Scan for the cell matching the given text and deliver its (x, y) coordinate at center. 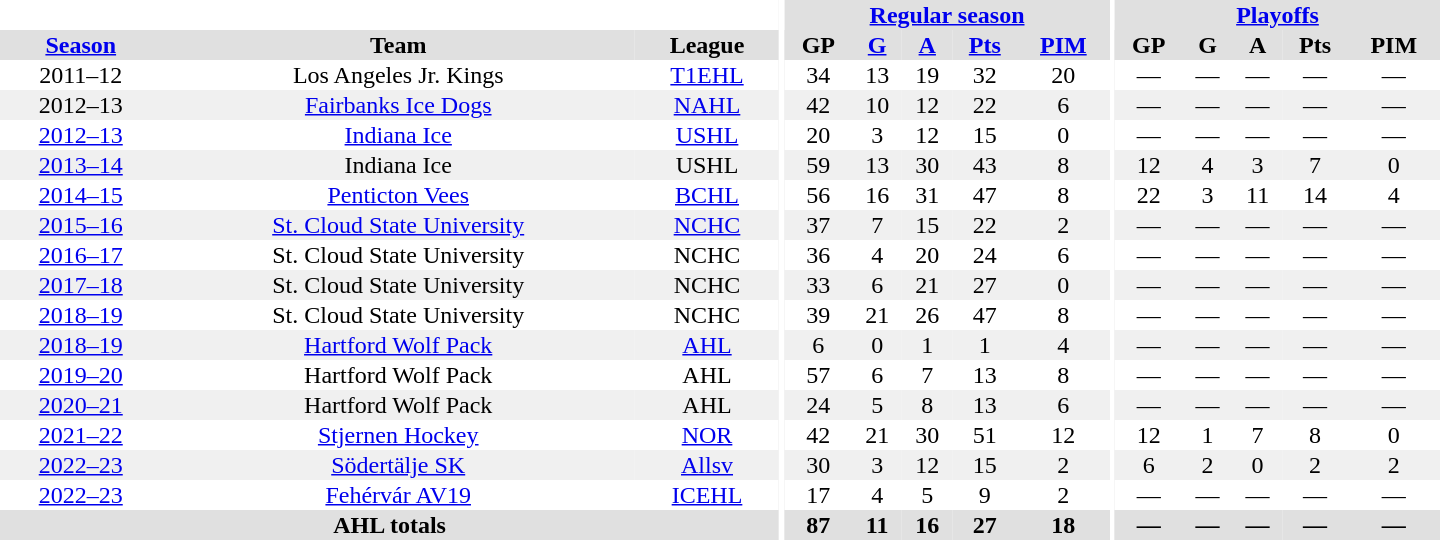
Södertälje SK (398, 465)
43 (984, 165)
9 (984, 495)
2014–15 (81, 195)
19 (927, 75)
39 (818, 315)
17 (818, 495)
2016–17 (81, 255)
Los Angeles Jr. Kings (398, 75)
51 (984, 435)
14 (1316, 195)
26 (927, 315)
2017–18 (81, 285)
37 (818, 225)
2015–16 (81, 225)
Allsv (707, 465)
2021–22 (81, 435)
ICEHL (707, 495)
2011–12 (81, 75)
59 (818, 165)
T1EHL (707, 75)
34 (818, 75)
2020–21 (81, 405)
NAHL (707, 105)
10 (877, 105)
33 (818, 285)
Regular season (948, 15)
36 (818, 255)
AHL totals (390, 525)
57 (818, 375)
League (707, 45)
Stjernen Hockey (398, 435)
Season (81, 45)
BCHL (707, 195)
32 (984, 75)
2019–20 (81, 375)
Fairbanks Ice Dogs (398, 105)
18 (1063, 525)
56 (818, 195)
31 (927, 195)
2013–14 (81, 165)
87 (818, 525)
NOR (707, 435)
Playoffs (1278, 15)
Penticton Vees (398, 195)
Team (398, 45)
Fehérvár AV19 (398, 495)
